Detect which cell encompasses the target text, then output its [X, Y] center coordinate. 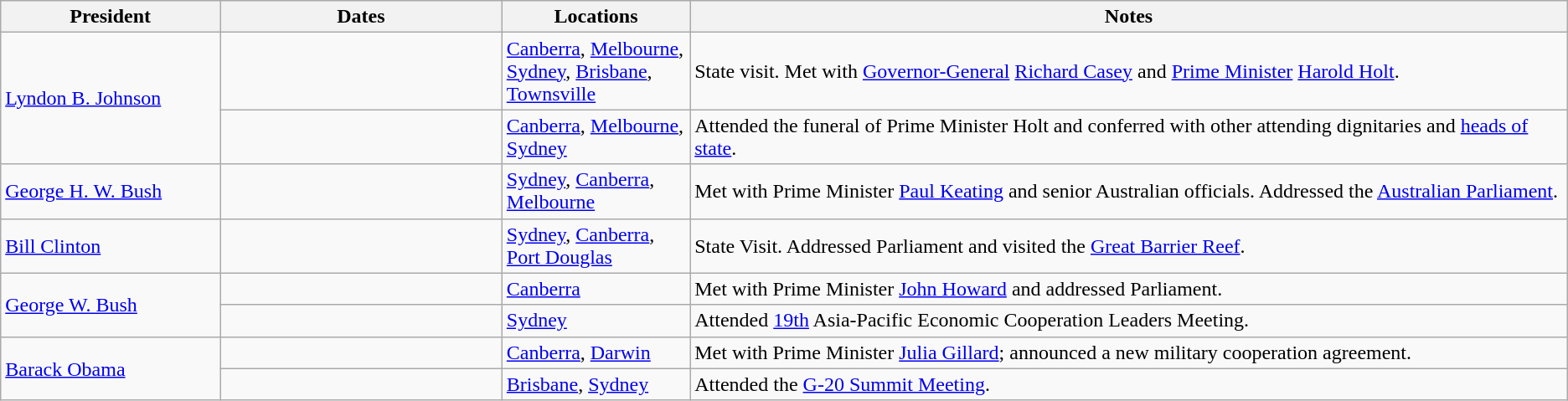
Bill Clinton [111, 246]
Met with Prime Minister Julia Gillard; announced a new military cooperation agreement. [1129, 352]
Canberra, Melbourne, Sydney [596, 137]
Sydney, Canberra, Port Douglas [596, 246]
President [111, 17]
State Visit. Addressed Parliament and visited the Great Barrier Reef. [1129, 246]
Lyndon B. Johnson [111, 99]
State visit. Met with Governor-General Richard Casey and Prime Minister Harold Holt. [1129, 71]
Notes [1129, 17]
Canberra, Melbourne, Sydney, Brisbane, Townsville [596, 71]
Attended the G-20 Summit Meeting. [1129, 384]
Brisbane, Sydney [596, 384]
Attended the funeral of Prime Minister Holt and conferred with other attending dignitaries and heads of state. [1129, 137]
George H. W. Bush [111, 191]
Attended 19th Asia-Pacific Economic Cooperation Leaders Meeting. [1129, 321]
Canberra, Darwin [596, 352]
Locations [596, 17]
Canberra [596, 289]
George W. Bush [111, 305]
Sydney [596, 321]
Met with Prime Minister John Howard and addressed Parliament. [1129, 289]
Met with Prime Minister Paul Keating and senior Australian officials. Addressed the Australian Parliament. [1129, 191]
Sydney, Canberra, Melbourne [596, 191]
Dates [362, 17]
Barack Obama [111, 368]
